Search for the cell housing the specified text and yield its (X, Y) center coordinate. 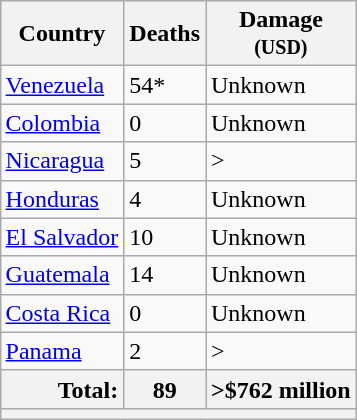
Costa Rica (62, 313)
Colombia (62, 123)
10 (165, 237)
54* (165, 85)
>$762 million (282, 389)
Country (62, 34)
Honduras (62, 199)
Total: (62, 389)
El Salvador (62, 237)
Panama (62, 351)
Deaths (165, 34)
14 (165, 275)
Nicaragua (62, 161)
5 (165, 161)
Damage(USD) (282, 34)
Venezuela (62, 85)
89 (165, 389)
2 (165, 351)
4 (165, 199)
Guatemala (62, 275)
